For the text-containing cell, return its midpoint in [X, Y] coordinate format. 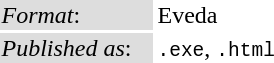
Published as: [76, 48]
Format: [76, 15]
